For the text-containing cell, return its midpoint in (x, y) coordinate format. 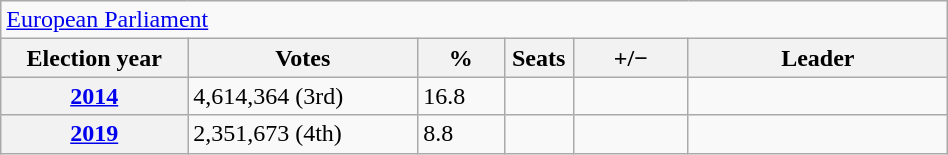
+/− (630, 58)
8.8 (461, 134)
2014 (94, 96)
Seats (538, 58)
4,614,364 (3rd) (303, 96)
2019 (94, 134)
Votes (303, 58)
2,351,673 (4th) (303, 134)
Leader (818, 58)
Election year (94, 58)
% (461, 58)
European Parliament (474, 20)
16.8 (461, 96)
